Determine the (X, Y) coordinate at the center of the cell enclosing the given text.  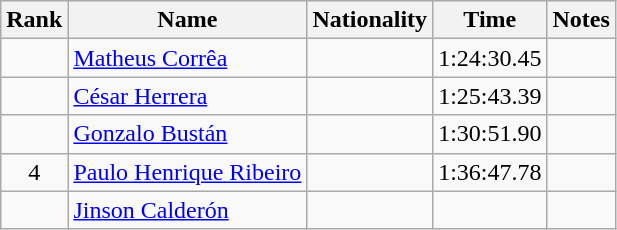
Rank (34, 20)
Name (188, 20)
1:30:51.90 (490, 134)
Gonzalo Bustán (188, 134)
4 (34, 172)
Nationality (370, 20)
Matheus Corrêa (188, 58)
Time (490, 20)
César Herrera (188, 96)
1:36:47.78 (490, 172)
1:24:30.45 (490, 58)
Paulo Henrique Ribeiro (188, 172)
1:25:43.39 (490, 96)
Notes (581, 20)
Jinson Calderón (188, 210)
